From the cell containing the given text, extract its center point as [x, y] coordinate. 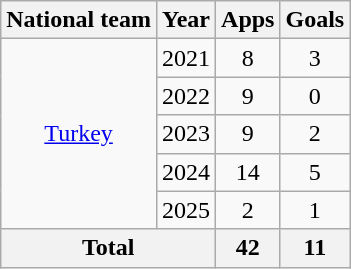
Apps [248, 20]
National team [79, 20]
8 [248, 58]
2024 [186, 172]
Year [186, 20]
Turkey [79, 134]
3 [315, 58]
Goals [315, 20]
2023 [186, 134]
2025 [186, 210]
Total [108, 248]
11 [315, 248]
1 [315, 210]
2021 [186, 58]
5 [315, 172]
0 [315, 96]
14 [248, 172]
42 [248, 248]
2022 [186, 96]
